Extract the (X, Y) coordinate from the center of the cell holding the provided text.  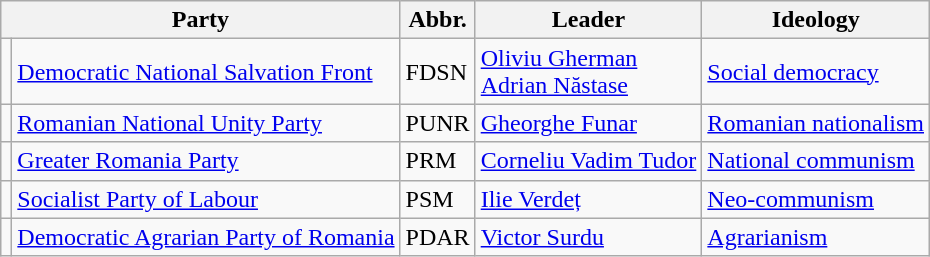
Corneliu Vadim Tudor (588, 161)
Socialist Party of Labour (206, 199)
PDAR (438, 237)
Abbr. (438, 20)
Democratic Agrarian Party of Romania (206, 237)
Oliviu GhermanAdrian Năstase (588, 72)
Neo-communism (816, 199)
Ilie Verdeț (588, 199)
PUNR (438, 123)
Greater Romania Party (206, 161)
Leader (588, 20)
PSM (438, 199)
Party (200, 20)
National communism (816, 161)
Democratic National Salvation Front (206, 72)
Ideology (816, 20)
Victor Surdu (588, 237)
Agrarianism (816, 237)
PRM (438, 161)
Gheorghe Funar (588, 123)
Romanian nationalism (816, 123)
Social democracy (816, 72)
FDSN (438, 72)
Romanian National Unity Party (206, 123)
